Identify which cell holds the provided text, then report its (x, y) central coordinate. 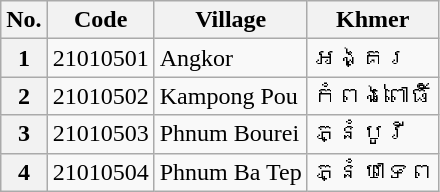
Angkor (230, 58)
Kampong Pou (230, 96)
21010502 (100, 96)
Phnum Ba Tep (230, 172)
Village (230, 20)
4 (24, 172)
Code (100, 20)
ភ្នំបូរី (372, 134)
1 (24, 58)
2 (24, 96)
3 (24, 134)
No. (24, 20)
Phnum Bourei (230, 134)
Khmer (372, 20)
កំពង់ពោធិ៍ (372, 96)
អង្គរ (372, 58)
21010503 (100, 134)
ភ្នំបាទេព (372, 172)
21010501 (100, 58)
21010504 (100, 172)
